Find where the given text appears and provide that cell's center as [X, Y] coordinate. 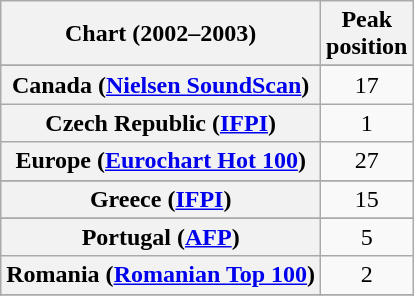
Chart (2002–2003) [161, 34]
5 [367, 237]
Portugal (AFP) [161, 237]
2 [367, 275]
15 [367, 199]
Romania (Romanian Top 100) [161, 275]
1 [367, 123]
Greece (IFPI) [161, 199]
Europe (Eurochart Hot 100) [161, 161]
Czech Republic (IFPI) [161, 123]
27 [367, 161]
Peakposition [367, 34]
17 [367, 85]
Canada (Nielsen SoundScan) [161, 85]
